Determine the (X, Y) coordinate at the center of the cell enclosing the given text.  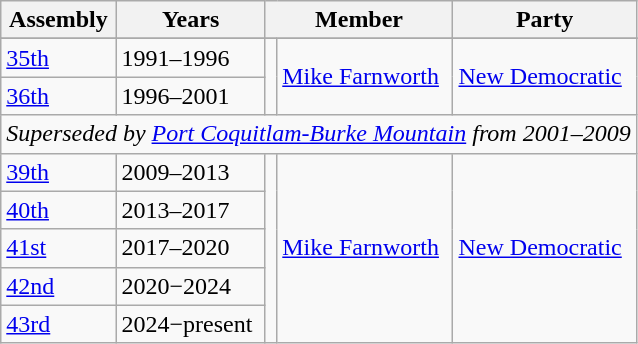
Years (190, 20)
40th (58, 210)
1991–1996 (190, 58)
41st (58, 248)
39th (58, 172)
36th (58, 96)
Assembly (58, 20)
2009–2013 (190, 172)
1996–2001 (190, 96)
2013–2017 (190, 210)
43rd (58, 324)
42nd (58, 286)
2017–2020 (190, 248)
35th (58, 58)
2024−present (190, 324)
2020−2024 (190, 286)
Party (544, 20)
Member (359, 20)
Superseded by Port Coquitlam-Burke Mountain from 2001–2009 (318, 134)
